Locate the cell with the specified text and output its (x, y) center coordinate. 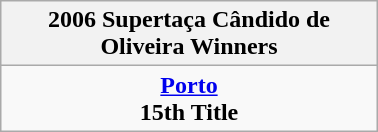
2006 Supertaça Cândido de Oliveira Winners (189, 34)
Porto15th Title (189, 98)
